Search for the cell housing the specified text and yield its [X, Y] center coordinate. 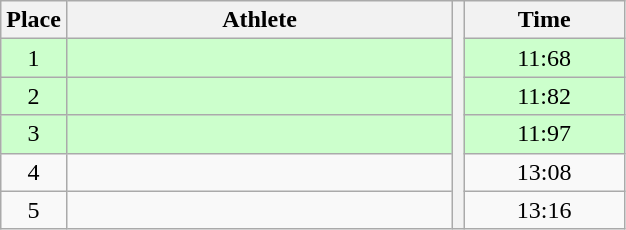
4 [34, 172]
Time [544, 20]
1 [34, 58]
5 [34, 210]
11:97 [544, 134]
Place [34, 20]
13:08 [544, 172]
Athlete [259, 20]
3 [34, 134]
2 [34, 96]
11:82 [544, 96]
11:68 [544, 58]
13:16 [544, 210]
